Pinpoint the cell where the given text exists, returning its (x, y) midpoint coordinate. 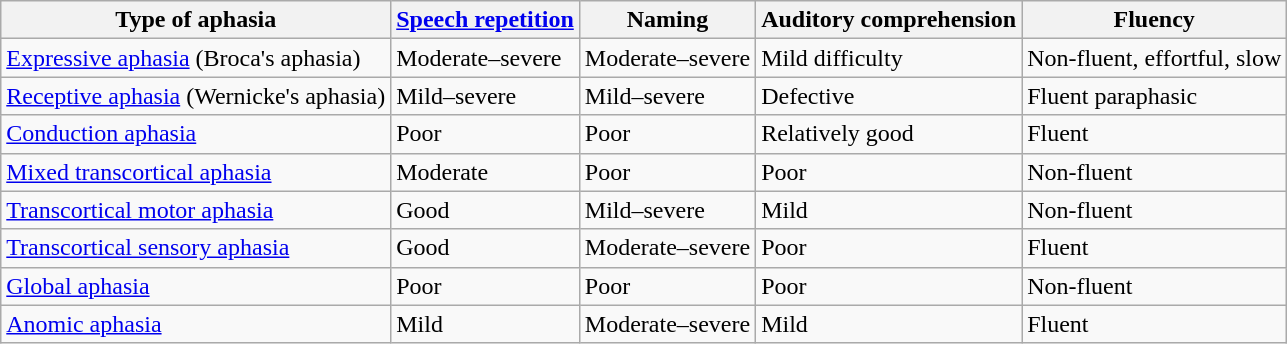
Naming (667, 20)
Global aphasia (196, 286)
Transcortical motor aphasia (196, 210)
Anomic aphasia (196, 324)
Type of aphasia (196, 20)
Moderate (486, 172)
Defective (889, 96)
Fluency (1154, 20)
Fluent paraphasic (1154, 96)
Conduction aphasia (196, 134)
Mixed transcortical aphasia (196, 172)
Receptive aphasia (Wernicke's aphasia) (196, 96)
Transcortical sensory aphasia (196, 248)
Relatively good (889, 134)
Auditory comprehension (889, 20)
Non-fluent, effortful, slow (1154, 58)
Mild difficulty (889, 58)
Speech repetition (486, 20)
Expressive aphasia (Broca's aphasia) (196, 58)
